Return the (X, Y) coordinate for the center point of the cell that contains the specified text.  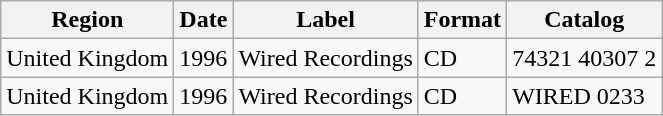
Format (462, 20)
74321 40307 2 (584, 58)
Region (88, 20)
WIRED 0233 (584, 96)
Catalog (584, 20)
Date (204, 20)
Label (326, 20)
